Extract the [x, y] coordinate from the center of the cell holding the provided text.  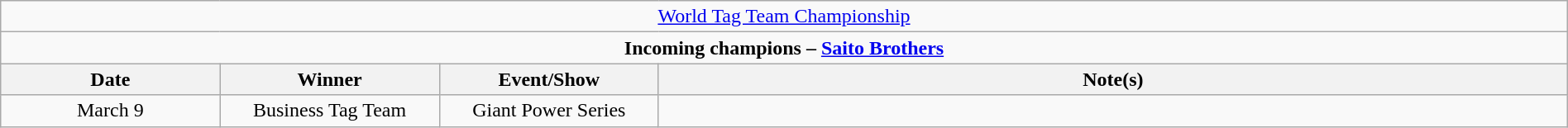
Note(s) [1113, 79]
Giant Power Series [549, 111]
Event/Show [549, 79]
Winner [329, 79]
World Tag Team Championship [784, 17]
Incoming champions – Saito Brothers [784, 48]
Business Tag Team [329, 111]
Date [111, 79]
March 9 [111, 111]
